Return the (x, y) coordinate for the center point of the cell that contains the specified text.  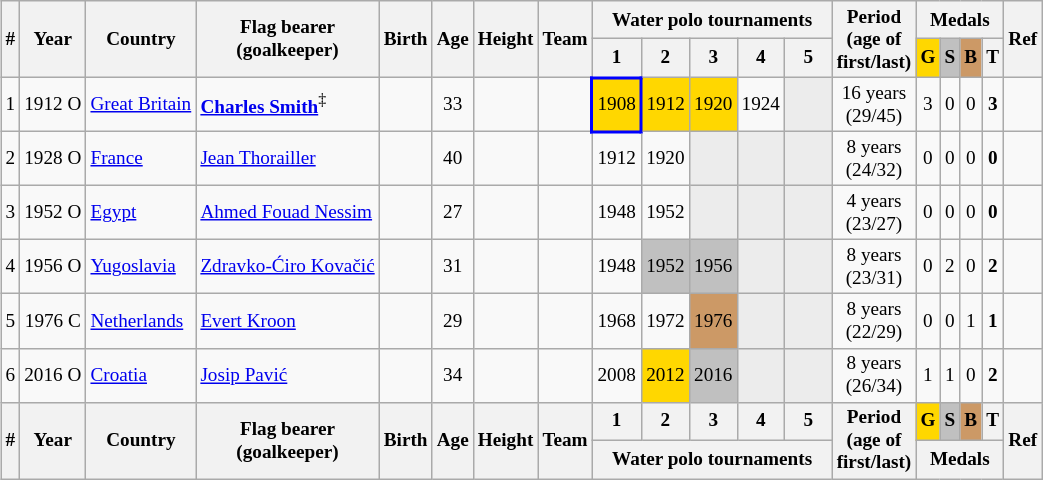
2008 (616, 375)
8 years(23/31) (874, 267)
31 (452, 267)
1976 (713, 321)
6 (10, 375)
Netherlands (141, 321)
2016 (713, 375)
4 years(23/27) (874, 212)
40 (452, 158)
2016 O (53, 375)
34 (452, 375)
1924 (761, 104)
Josip Pavić (288, 375)
8 years(22/29) (874, 321)
29 (452, 321)
Charles Smith‡ (288, 104)
Zdravko-Ćiro Kovačić (288, 267)
1968 (616, 321)
1928 O (53, 158)
Ahmed Fouad Nessim (288, 212)
1976 C (53, 321)
8 years(26/34) (874, 375)
8 years(24/32) (874, 158)
1956 O (53, 267)
16 years(29/45) (874, 104)
33 (452, 104)
2012 (665, 375)
Croatia (141, 375)
Jean Thorailler (288, 158)
Evert Kroon (288, 321)
27 (452, 212)
1972 (665, 321)
1956 (713, 267)
France (141, 158)
Egypt (141, 212)
1952 O (53, 212)
Great Britain (141, 104)
Yugoslavia (141, 267)
1908 (616, 104)
1912 O (53, 104)
